Find where the given text appears and provide that cell's center as (X, Y) coordinate. 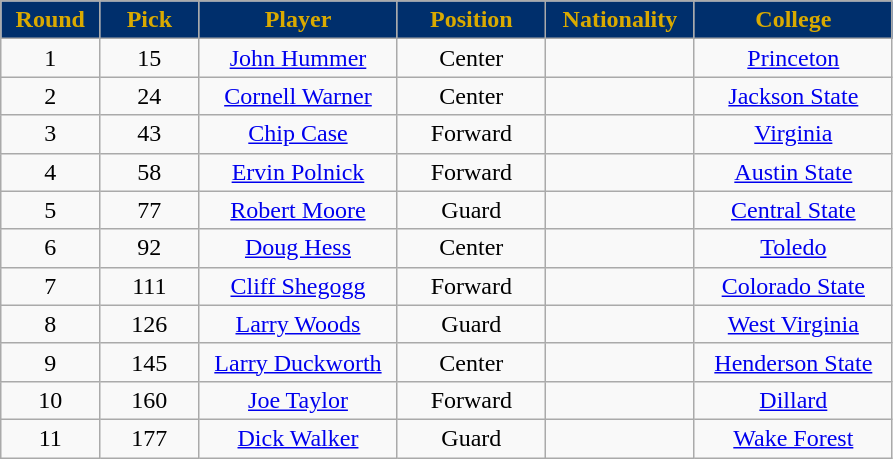
Dick Walker (298, 438)
Cliff Shegogg (298, 286)
2 (50, 96)
College (793, 20)
11 (50, 438)
15 (150, 58)
Jackson State (793, 96)
Player (298, 20)
5 (50, 210)
77 (150, 210)
Henderson State (793, 362)
177 (150, 438)
Toledo (793, 248)
John Hummer (298, 58)
1 (50, 58)
West Virginia (793, 324)
Nationality (620, 20)
Cornell Warner (298, 96)
Doug Hess (298, 248)
6 (50, 248)
Position (472, 20)
58 (150, 172)
Colorado State (793, 286)
145 (150, 362)
Austin State (793, 172)
43 (150, 134)
Virginia (793, 134)
Robert Moore (298, 210)
111 (150, 286)
Pick (150, 20)
Wake Forest (793, 438)
Dillard (793, 400)
10 (50, 400)
Ervin Polnick (298, 172)
8 (50, 324)
Chip Case (298, 134)
9 (50, 362)
3 (50, 134)
7 (50, 286)
24 (150, 96)
Larry Woods (298, 324)
92 (150, 248)
Larry Duckworth (298, 362)
126 (150, 324)
160 (150, 400)
Round (50, 20)
Joe Taylor (298, 400)
Central State (793, 210)
Princeton (793, 58)
4 (50, 172)
